Search for the cell housing the specified text and yield its (X, Y) center coordinate. 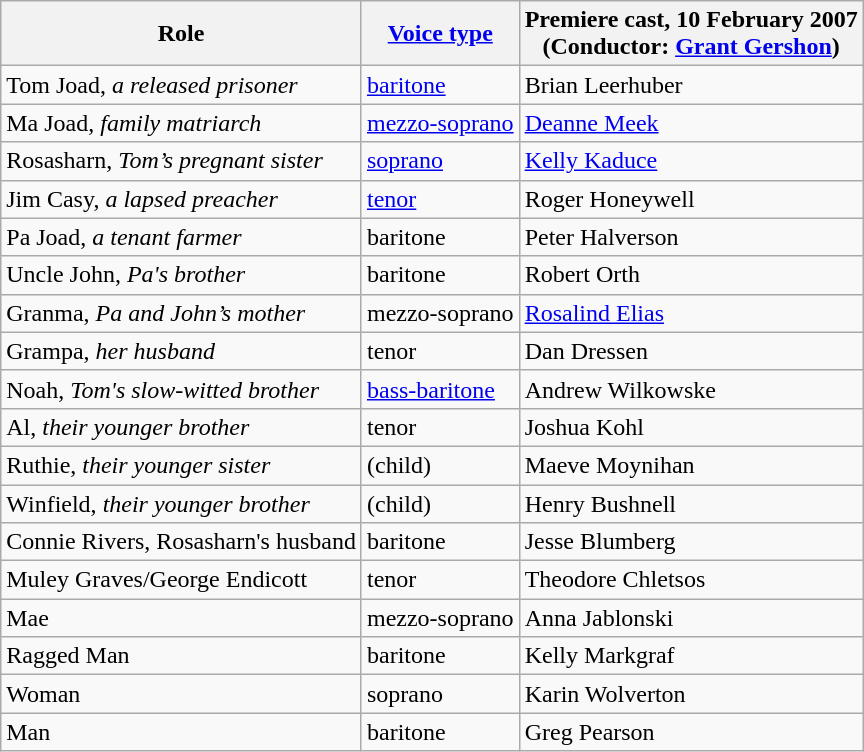
Peter Halverson (691, 237)
Brian Leerhuber (691, 85)
Rosalind Elias (691, 313)
Connie Rivers, Rosasharn's husband (182, 542)
Pa Joad, a tenant farmer (182, 237)
Roger Honeywell (691, 199)
Robert Orth (691, 275)
Noah, Tom's slow-witted brother (182, 389)
Winfield, their younger brother (182, 503)
Jim Casy, a lapsed preacher (182, 199)
Tom Joad, a released prisoner (182, 85)
Joshua Kohl (691, 427)
Uncle John, Pa's brother (182, 275)
Ruthie, their younger sister (182, 465)
Theodore Chletsos (691, 580)
Ragged Man (182, 656)
Andrew Wilkowske (691, 389)
Grampa, her husband (182, 351)
bass-baritone (440, 389)
Jesse Blumberg (691, 542)
Rosasharn, Tom’s pregnant sister (182, 161)
Muley Graves/George Endicott (182, 580)
Maeve Moynihan (691, 465)
Role (182, 34)
Voice type (440, 34)
Woman (182, 694)
Kelly Markgraf (691, 656)
Ma Joad, family matriarch (182, 123)
Henry Bushnell (691, 503)
Al, their younger brother (182, 427)
Premiere cast, 10 February 2007(Conductor: Grant Gershon) (691, 34)
Greg Pearson (691, 732)
Man (182, 732)
Mae (182, 618)
Granma, Pa and John’s mother (182, 313)
Dan Dressen (691, 351)
Anna Jablonski (691, 618)
Kelly Kaduce (691, 161)
Deanne Meek (691, 123)
Karin Wolverton (691, 694)
